Determine the (X, Y) coordinate at the center of the cell enclosing the given text.  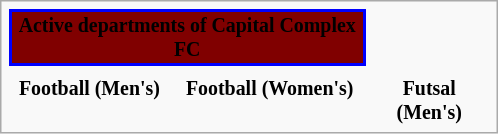
Futsal (Men's) (430, 100)
Active departments of Capital Complex FC (186, 36)
Football (Women's) (270, 100)
Football (Men's) (89, 100)
